Locate the cell with the specified text and output its (X, Y) center coordinate. 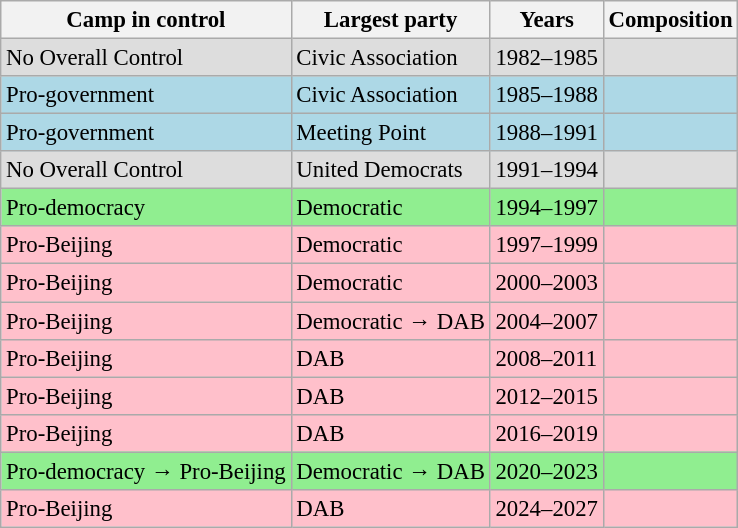
2024–2027 (546, 509)
Meeting Point (390, 133)
2016–2019 (546, 433)
Years (546, 20)
Pro-democracy (146, 208)
Pro-democracy → Pro-Beijing (146, 471)
1994–1997 (546, 208)
1988–1991 (546, 133)
2000–2003 (546, 283)
2004–2007 (546, 321)
2008–2011 (546, 358)
1985–1988 (546, 95)
1982–1985 (546, 58)
2020–2023 (546, 471)
Camp in control (146, 20)
United Democrats (390, 170)
2012–2015 (546, 396)
Composition (670, 20)
1991–1994 (546, 170)
Largest party (390, 20)
1997–1999 (546, 245)
